Locate the cell with the specified text and output its (x, y) center coordinate. 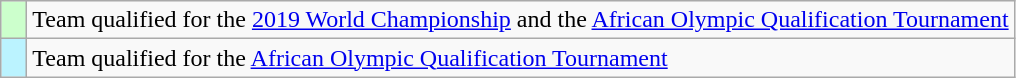
Team qualified for the African Olympic Qualification Tournament (520, 58)
Team qualified for the 2019 World Championship and the African Olympic Qualification Tournament (520, 20)
